Output the [X, Y] coordinate of the center of the cell containing the given text.  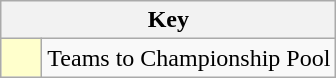
Key [168, 20]
Teams to Championship Pool [189, 58]
